Return the [X, Y] coordinate for the center point of the cell that contains the specified text.  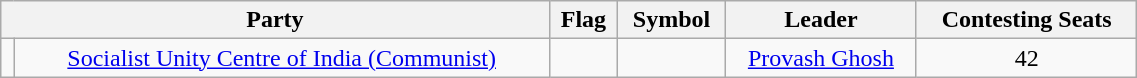
42 [1026, 58]
Leader [820, 20]
Contesting Seats [1026, 20]
Symbol [672, 20]
Socialist Unity Centre of India (Communist) [282, 58]
Party [275, 20]
Flag [584, 20]
Provash Ghosh [820, 58]
